Pinpoint the cell where the given text exists, returning its (X, Y) midpoint coordinate. 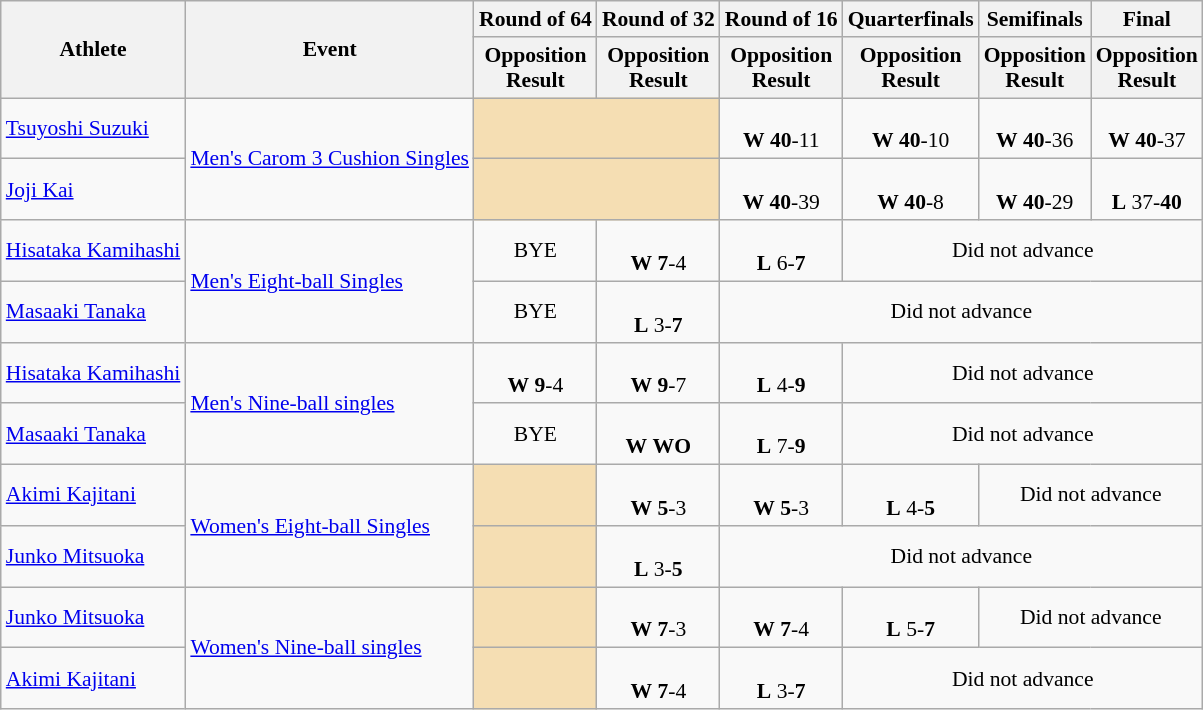
Round of 64 (536, 19)
W 40-10 (911, 128)
L 7-9 (782, 434)
Round of 16 (782, 19)
W 40-39 (782, 190)
L 3-5 (658, 556)
Men's Nine-ball singles (330, 403)
L 37-40 (1147, 190)
W 40-29 (1035, 190)
Event (330, 50)
W 40-8 (911, 190)
Men's Carom 3 Cushion Singles (330, 159)
L 4-9 (782, 372)
Joji Kai (94, 190)
Men's Eight-ball Singles (330, 281)
Round of 32 (658, 19)
W 40-37 (1147, 128)
L 4-5 (911, 496)
W 40-11 (782, 128)
L 6-7 (782, 250)
Women's Nine-ball singles (330, 648)
Semifinals (1035, 19)
W WO (658, 434)
Quarterfinals (911, 19)
Women's Eight-ball Singles (330, 526)
Athlete (94, 50)
Tsuyoshi Suzuki (94, 128)
L 5-7 (911, 618)
W 9-7 (658, 372)
W 7-3 (658, 618)
W 40-36 (1035, 128)
W 9-4 (536, 372)
Final (1147, 19)
